Determine the (x, y) coordinate at the center of the cell enclosing the given text.  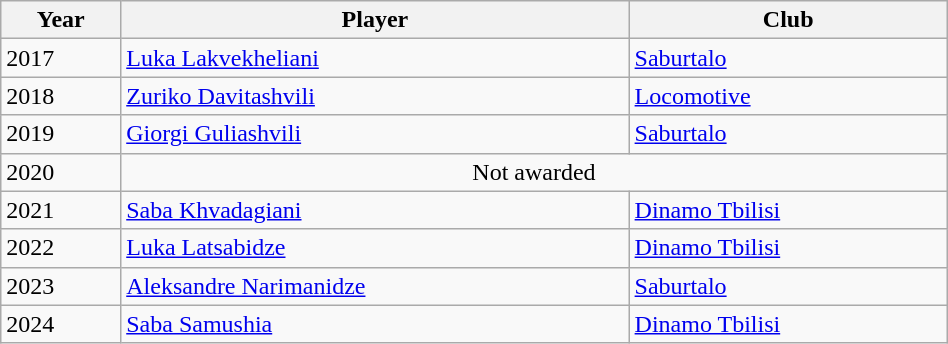
Luka Latsabidze (375, 248)
Giorgi Guliashvili (375, 134)
2021 (61, 210)
2017 (61, 58)
Locomotive (788, 96)
2024 (61, 324)
2023 (61, 286)
Club (788, 20)
Not awarded (534, 172)
Aleksandre Narimanidze (375, 286)
Year (61, 20)
2020 (61, 172)
2018 (61, 96)
Saba Samushia (375, 324)
Saba Khvadagiani (375, 210)
2022 (61, 248)
2019 (61, 134)
Zuriko Davitashvili (375, 96)
Player (375, 20)
Luka Lakvekheliani (375, 58)
